Determine the (X, Y) coordinate at the center of the cell enclosing the given text.  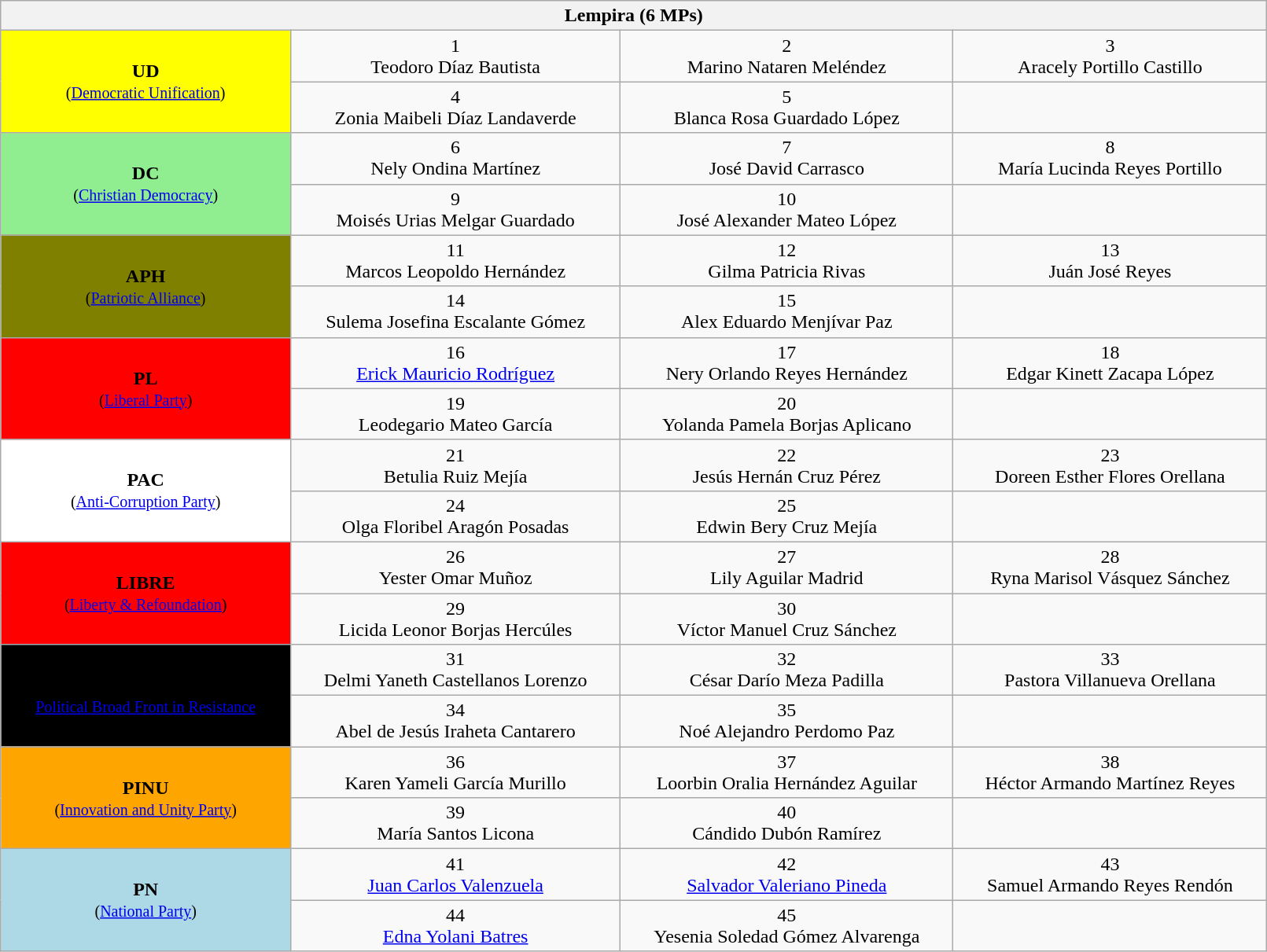
APH(Patriotic Alliance) (146, 286)
7José David Carrasco (786, 159)
12Gilma Patricia Rivas (786, 261)
PN(National Party) (146, 900)
4Zonia Maibeli Díaz Landaverde (456, 107)
39María Santos Licona (456, 824)
PAC(Anti-Corruption Party) (146, 491)
17Nery Orlando Reyes Hernández (786, 363)
2Marino Nataren Meléndez (786, 57)
42Salvador Valeriano Pineda (786, 874)
16Erick Mauricio Rodríguez (456, 363)
26Yester Omar Muñoz (456, 568)
6Nely Ondina Martínez (456, 159)
30Víctor Manuel Cruz Sánchez (786, 618)
3Aracely Portillo Castillo (1110, 57)
15Alex Eduardo Menjívar Paz (786, 311)
14Sulema Josefina Escalante Gómez (456, 311)
8María Lucinda Reyes Portillo (1110, 159)
41Juan Carlos Valenzuela (456, 874)
18Edgar Kinett Zacapa López (1110, 363)
9Moisés Urias Melgar Guardado (456, 209)
21Betulia Ruiz Mejía (456, 465)
35Noé Alejandro Perdomo Paz (786, 722)
11Marcos Leopoldo Hernández (456, 261)
27Lily Aguilar Madrid (786, 568)
22Jesús Hernán Cruz Pérez (786, 465)
UD(Democratic Unification) (146, 82)
33Pastora Villanueva Orellana (1110, 670)
25Edwin Bery Cruz Mejía (786, 516)
40Cándido Dubón Ramírez (786, 824)
10José Alexander Mateo López (786, 209)
Lempira (6 MPs) (634, 16)
LIBRE(Liberty & Refoundation) (146, 593)
PL(Liberal Party) (146, 388)
37Loorbin Oralia Hernández Aguilar (786, 772)
45Yesenia Soledad Gómez Alvarenga (786, 926)
34Abel de Jesús Iraheta Cantarero (456, 722)
20Yolanda Pamela Borjas Aplicano (786, 414)
43Samuel Armando Reyes Rendón (1110, 874)
38Héctor Armando Martínez Reyes (1110, 772)
29Licida Leonor Borjas Hercúles (456, 618)
FAPER(Political Broad Front in Resistance) (146, 696)
1Teodoro Díaz Bautista (456, 57)
32César Darío Meza Padilla (786, 670)
19Leodegario Mateo García (456, 414)
28Ryna Marisol Vásquez Sánchez (1110, 568)
23Doreen Esther Flores Orellana (1110, 465)
DC(Christian Democracy) (146, 184)
PINU(Innovation and Unity Party) (146, 798)
31Delmi Yaneth Castellanos Lorenzo (456, 670)
44Edna Yolani Batres (456, 926)
13Juán José Reyes (1110, 261)
24Olga Floribel Aragón Posadas (456, 516)
36Karen Yameli García Murillo (456, 772)
5Blanca Rosa Guardado López (786, 107)
